Detect which cell encompasses the target text, then output its (X, Y) center coordinate. 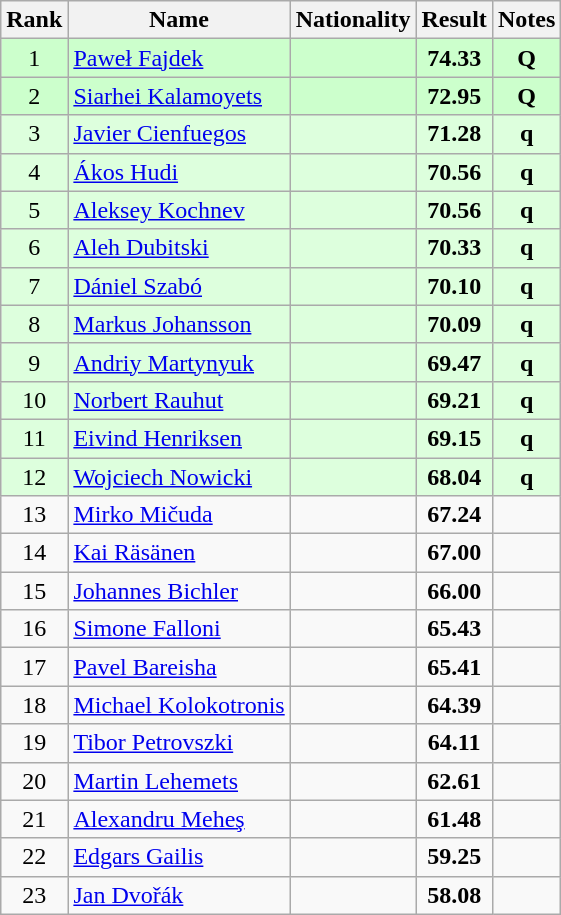
69.15 (454, 438)
19 (34, 743)
3 (34, 134)
61.48 (454, 819)
Kai Räsänen (179, 553)
69.47 (454, 362)
11 (34, 438)
2 (34, 96)
4 (34, 172)
14 (34, 553)
Eivind Henriksen (179, 438)
67.00 (454, 553)
7 (34, 286)
72.95 (454, 96)
70.09 (454, 324)
Simone Falloni (179, 629)
Alexandru Meheş (179, 819)
Johannes Bichler (179, 591)
Name (179, 20)
Tibor Petrovszki (179, 743)
Andriy Martynyuk (179, 362)
Ákos Hudi (179, 172)
Wojciech Nowicki (179, 477)
65.41 (454, 667)
Dániel Szabó (179, 286)
Rank (34, 20)
Mirko Mičuda (179, 515)
Martin Lehemets (179, 781)
12 (34, 477)
22 (34, 857)
21 (34, 819)
Nationality (353, 20)
16 (34, 629)
20 (34, 781)
Norbert Rauhut (179, 400)
6 (34, 248)
69.21 (454, 400)
Paweł Fajdek (179, 58)
Result (454, 20)
74.33 (454, 58)
62.61 (454, 781)
1 (34, 58)
70.33 (454, 248)
18 (34, 705)
70.10 (454, 286)
67.24 (454, 515)
68.04 (454, 477)
Michael Kolokotronis (179, 705)
59.25 (454, 857)
Notes (526, 20)
71.28 (454, 134)
64.39 (454, 705)
17 (34, 667)
23 (34, 895)
Pavel Bareisha (179, 667)
Javier Cienfuegos (179, 134)
66.00 (454, 591)
13 (34, 515)
Aleksey Kochnev (179, 210)
64.11 (454, 743)
9 (34, 362)
Jan Dvořák (179, 895)
65.43 (454, 629)
15 (34, 591)
Siarhei Kalamoyets (179, 96)
Edgars Gailis (179, 857)
Aleh Dubitski (179, 248)
10 (34, 400)
5 (34, 210)
Markus Johansson (179, 324)
8 (34, 324)
58.08 (454, 895)
